Return [x, y] of the center of cell containing provided text 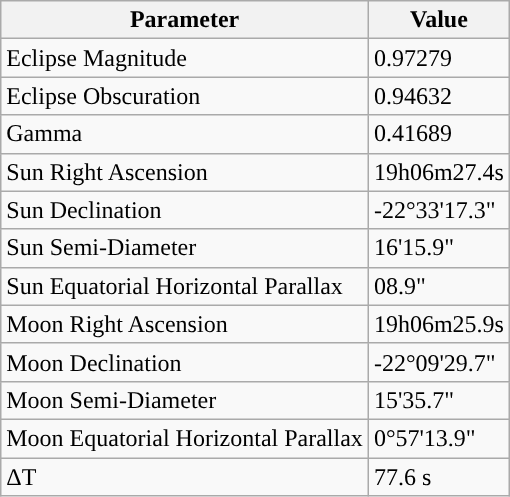
Gamma [185, 134]
19h06m27.4s [438, 172]
Sun Equatorial Horizontal Parallax [185, 286]
Eclipse Obscuration [185, 96]
0.94632 [438, 96]
Moon Semi-Diameter [185, 400]
Sun Right Ascension [185, 172]
Eclipse Magnitude [185, 58]
0°57'13.9" [438, 438]
Moon Equatorial Horizontal Parallax [185, 438]
0.41689 [438, 134]
15'35.7" [438, 400]
-22°09'29.7" [438, 362]
Sun Semi-Diameter [185, 248]
08.9" [438, 286]
Parameter [185, 20]
Moon Right Ascension [185, 324]
ΔT [185, 477]
77.6 s [438, 477]
Moon Declination [185, 362]
16'15.9" [438, 248]
-22°33'17.3" [438, 210]
19h06m25.9s [438, 324]
Value [438, 20]
Sun Declination [185, 210]
0.97279 [438, 58]
